From the cell containing the given text, extract its center point as (X, Y) coordinate. 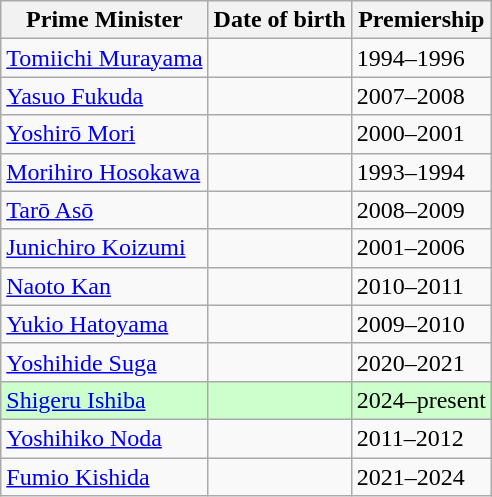
1994–1996 (421, 58)
Tomiichi Murayama (104, 58)
Shigeru Ishiba (104, 400)
Yasuo Fukuda (104, 96)
2000–2001 (421, 134)
Yukio Hatoyama (104, 324)
Naoto Kan (104, 286)
2008–2009 (421, 210)
1993–1994 (421, 172)
2024–present (421, 400)
2009–2010 (421, 324)
Premiership (421, 20)
Yoshirō Mori (104, 134)
Date of birth (280, 20)
Morihiro Hosokawa (104, 172)
Junichiro Koizumi (104, 248)
Yoshihide Suga (104, 362)
2010–2011 (421, 286)
2021–2024 (421, 477)
2011–2012 (421, 438)
Prime Minister (104, 20)
2007–2008 (421, 96)
2020–2021 (421, 362)
Yoshihiko Noda (104, 438)
Fumio Kishida (104, 477)
Tarō Asō (104, 210)
2001–2006 (421, 248)
